Return (x, y) of the center of cell containing provided text 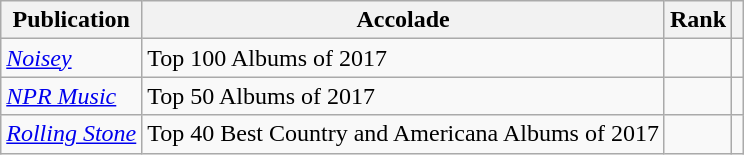
Accolade (404, 20)
Rank (698, 20)
Publication (72, 20)
NPR Music (72, 96)
Top 100 Albums of 2017 (404, 58)
Noisey (72, 58)
Top 40 Best Country and Americana Albums of 2017 (404, 134)
Rolling Stone (72, 134)
Top 50 Albums of 2017 (404, 96)
